Search for the cell housing the specified text and yield its [x, y] center coordinate. 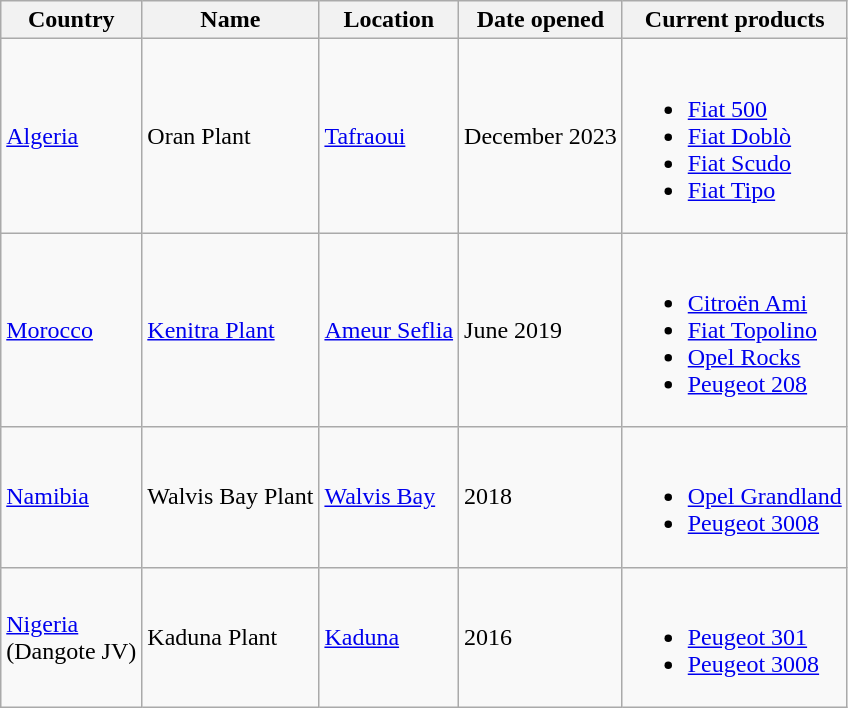
Current products [734, 20]
Location [389, 20]
Walvis Bay [389, 497]
Morocco [72, 330]
Date opened [541, 20]
Ameur Seflia [389, 330]
Walvis Bay Plant [230, 497]
Fiat 500Fiat DoblòFiat ScudoFiat Tipo [734, 136]
Oran Plant [230, 136]
Nigeria(Dangote JV) [72, 637]
December 2023 [541, 136]
Namibia [72, 497]
Name [230, 20]
Tafraoui [389, 136]
2018 [541, 497]
Kaduna Plant [230, 637]
June 2019 [541, 330]
Peugeot 301Peugeot 3008 [734, 637]
Kaduna [389, 637]
Algeria [72, 136]
Kenitra Plant [230, 330]
Country [72, 20]
2016 [541, 637]
Citroën AmiFiat TopolinoOpel RocksPeugeot 208 [734, 330]
Opel GrandlandPeugeot 3008 [734, 497]
